Extract the (x, y) coordinate from the center of the cell holding the provided text.  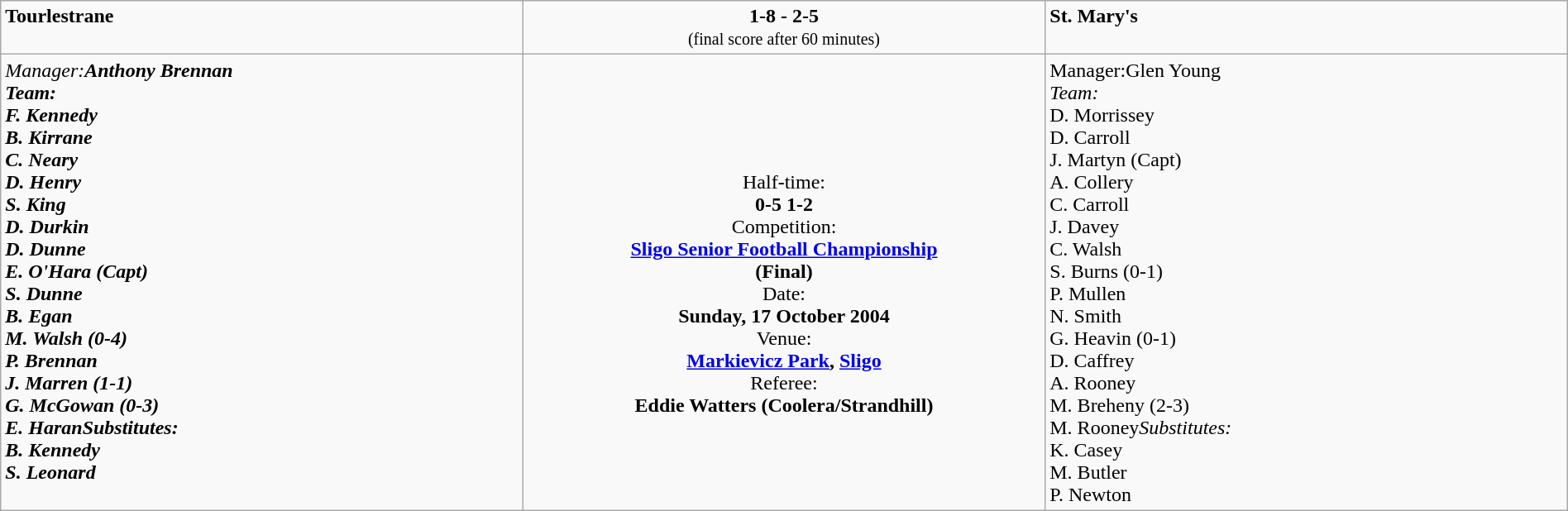
St. Mary's (1307, 28)
1-8 - 2-5(final score after 60 minutes) (784, 28)
Tourlestrane (262, 28)
